Locate the cell with the specified text and output its (X, Y) center coordinate. 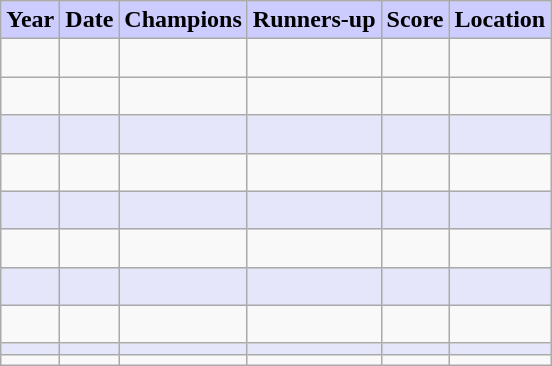
Champions (183, 20)
Year (30, 20)
Runners-up (314, 20)
Score (415, 20)
Date (90, 20)
Location (500, 20)
